Determine the (X, Y) coordinate at the center of the cell enclosing the given text.  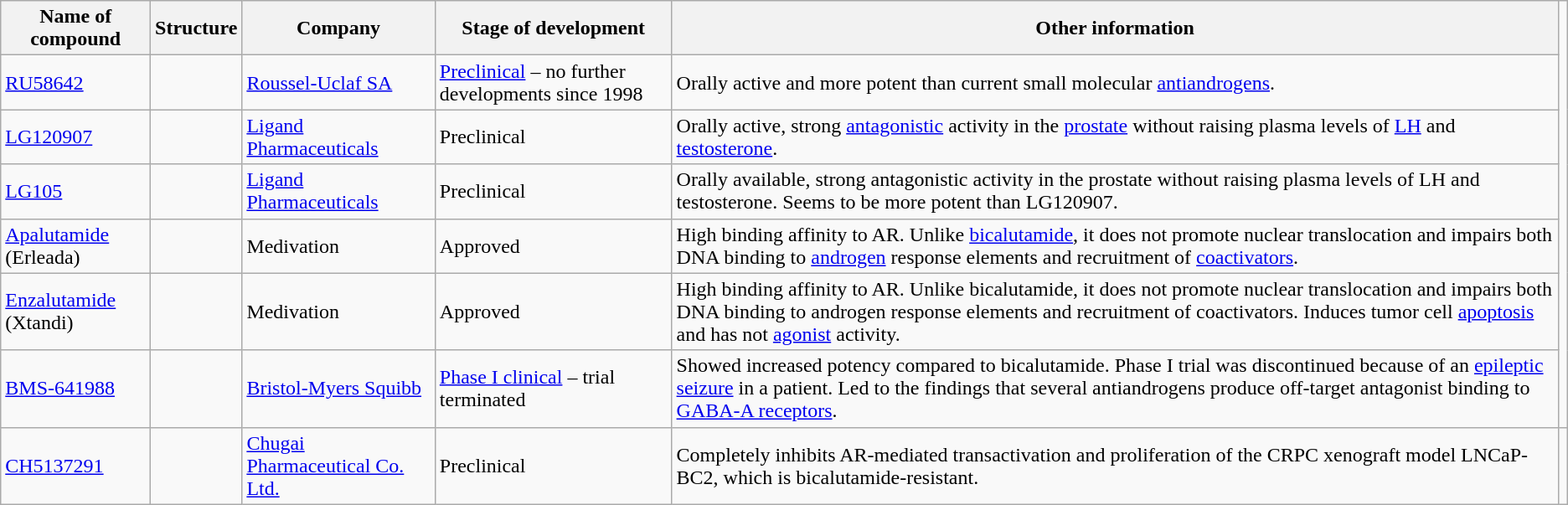
Name of compound (75, 28)
CH5137291 (75, 466)
RU58642 (75, 82)
Other information (1115, 28)
Enzalutamide (Xtandi) (75, 312)
BMS-641988 (75, 389)
LG105 (75, 191)
Roussel-Uclaf SA (338, 82)
Apalutamide (Erleada) (75, 246)
Preclinical – no further developments since 1998 (553, 82)
Orally active, strong antagonistic activity in the prostate without raising plasma levels of LH and testosterone. (1115, 137)
Orally active and more potent than current small molecular antiandrogens. (1115, 82)
Completely inhibits AR-mediated transactivation and proliferation of the CRPC xenograft model LNCaP-BC2, which is bicalutamide-resistant. (1115, 466)
Stage of development (553, 28)
Company (338, 28)
Chugai Pharmaceutical Co. Ltd. (338, 466)
Phase I clinical – trial terminated (553, 389)
Bristol-Myers Squibb (338, 389)
Structure (196, 28)
LG120907 (75, 137)
